Locate the cell with the specified text and output its (x, y) center coordinate. 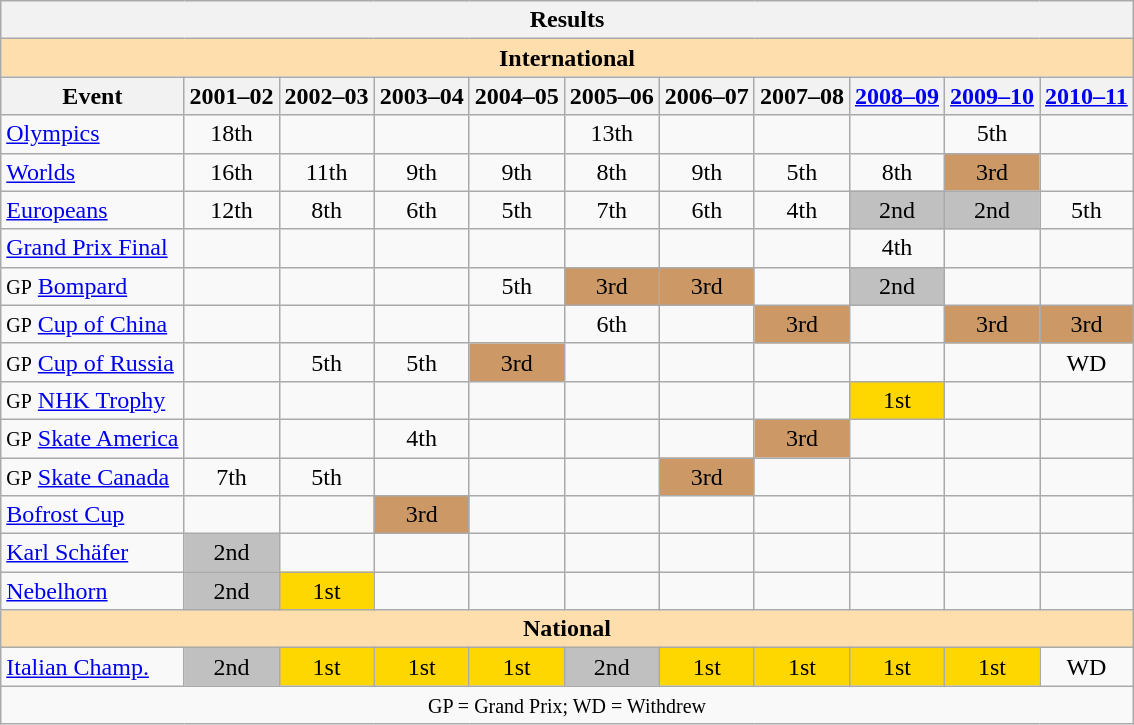
16th (232, 172)
Worlds (92, 172)
2001–02 (232, 96)
13th (612, 134)
2007–08 (802, 96)
12th (232, 210)
2010–11 (1087, 96)
18th (232, 134)
Europeans (92, 210)
International (568, 58)
2005–06 (612, 96)
GP Bompard (92, 286)
Bofrost Cup (92, 515)
Karl Schäfer (92, 553)
Event (92, 96)
2004–05 (516, 96)
GP Cup of China (92, 324)
2009–10 (992, 96)
Olympics (92, 134)
2008–09 (896, 96)
Italian Champ. (92, 667)
GP NHK Trophy (92, 400)
GP Skate Canada (92, 477)
11th (326, 172)
Results (568, 20)
Nebelhorn (92, 591)
2006–07 (706, 96)
National (568, 629)
2002–03 (326, 96)
Grand Prix Final (92, 248)
2003–04 (422, 96)
GP Skate America (92, 438)
GP = Grand Prix; WD = Withdrew (568, 705)
GP Cup of Russia (92, 362)
